Identify which cell holds the provided text, then report its [X, Y] central coordinate. 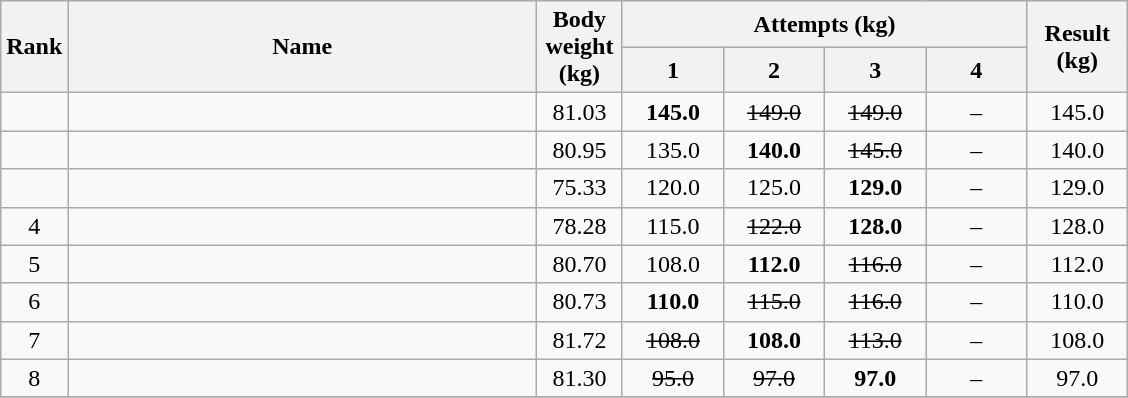
81.03 [579, 112]
135.0 [672, 150]
Name [302, 47]
78.28 [579, 226]
5 [34, 264]
8 [34, 378]
7 [34, 340]
80.95 [579, 150]
81.72 [579, 340]
1 [672, 70]
3 [876, 70]
2 [774, 70]
Result (kg) [1078, 47]
Rank [34, 47]
81.30 [579, 378]
80.70 [579, 264]
113.0 [876, 340]
120.0 [672, 188]
95.0 [672, 378]
6 [34, 302]
125.0 [774, 188]
Body weight (kg) [579, 47]
75.33 [579, 188]
80.73 [579, 302]
122.0 [774, 226]
Attempts (kg) [824, 24]
